Provide the [X, Y] coordinate of the cell's center where the given text is located.  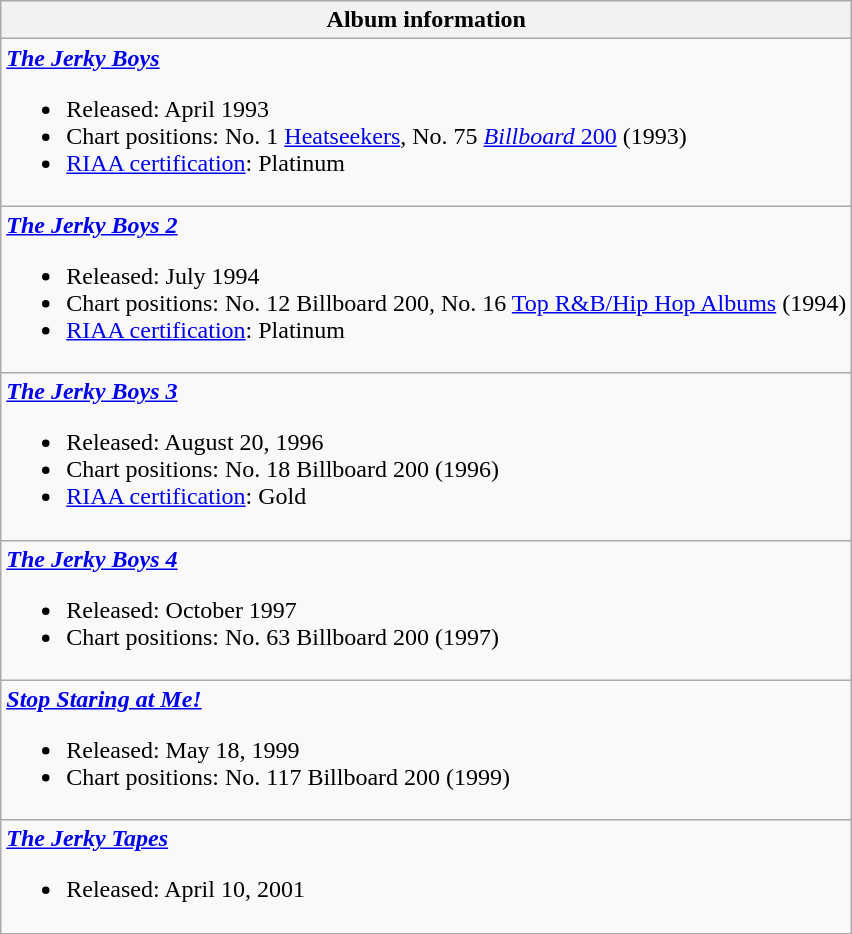
Stop Staring at Me!Released: May 18, 1999Chart positions: No. 117 Billboard 200 (1999) [426, 750]
The Jerky BoysReleased: April 1993Chart positions: No. 1 Heatseekers, No. 75 Billboard 200 (1993)RIAA certification: Platinum [426, 122]
Album information [426, 20]
The Jerky TapesReleased: April 10, 2001 [426, 876]
The Jerky Boys 2Released: July 1994Chart positions: No. 12 Billboard 200, No. 16 Top R&B/Hip Hop Albums (1994)RIAA certification: Platinum [426, 290]
The Jerky Boys 4Released: October 1997Chart positions: No. 63 Billboard 200 (1997) [426, 610]
The Jerky Boys 3Released: August 20, 1996Chart positions: No. 18 Billboard 200 (1996)RIAA certification: Gold [426, 456]
